From the cell containing the given text, extract its center point as [X, Y] coordinate. 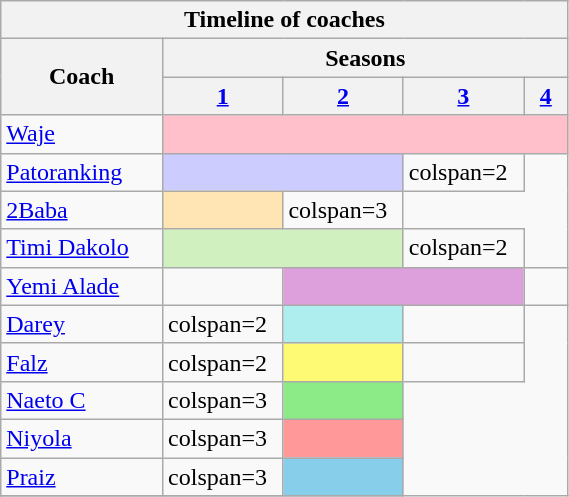
4 [546, 96]
Patoranking [82, 172]
Niyola [82, 438]
Timi Dakolo [82, 248]
2Baba [82, 210]
Naeto C [82, 400]
Praiz [82, 477]
Darey [82, 324]
Coach [82, 77]
Seasons [366, 58]
Yemi Alade [82, 286]
2 [343, 96]
3 [463, 96]
1 [223, 96]
Falz [82, 362]
Timeline of coaches [284, 20]
Waje [82, 134]
